Return (X, Y) of the center of cell containing provided text 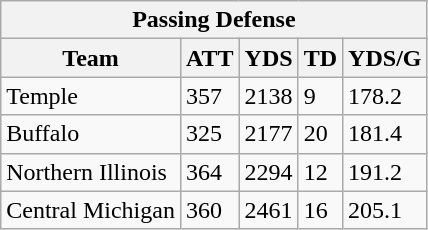
Temple (91, 96)
181.4 (385, 134)
Northern Illinois (91, 172)
191.2 (385, 172)
2294 (268, 172)
20 (320, 134)
Team (91, 58)
2177 (268, 134)
364 (210, 172)
12 (320, 172)
Central Michigan (91, 210)
2138 (268, 96)
9 (320, 96)
325 (210, 134)
YDS/G (385, 58)
205.1 (385, 210)
ATT (210, 58)
360 (210, 210)
178.2 (385, 96)
2461 (268, 210)
Passing Defense (214, 20)
357 (210, 96)
Buffalo (91, 134)
16 (320, 210)
TD (320, 58)
YDS (268, 58)
